Locate the cell with the specified text and output its [X, Y] center coordinate. 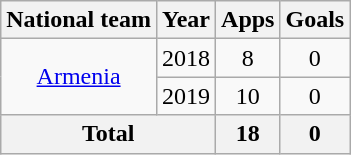
Apps [248, 20]
Goals [315, 20]
18 [248, 134]
National team [79, 20]
Year [186, 20]
10 [248, 96]
2018 [186, 58]
2019 [186, 96]
Total [108, 134]
8 [248, 58]
Armenia [79, 77]
